Capture the cell that displays the provided text and extract its [X, Y] central coordinate. 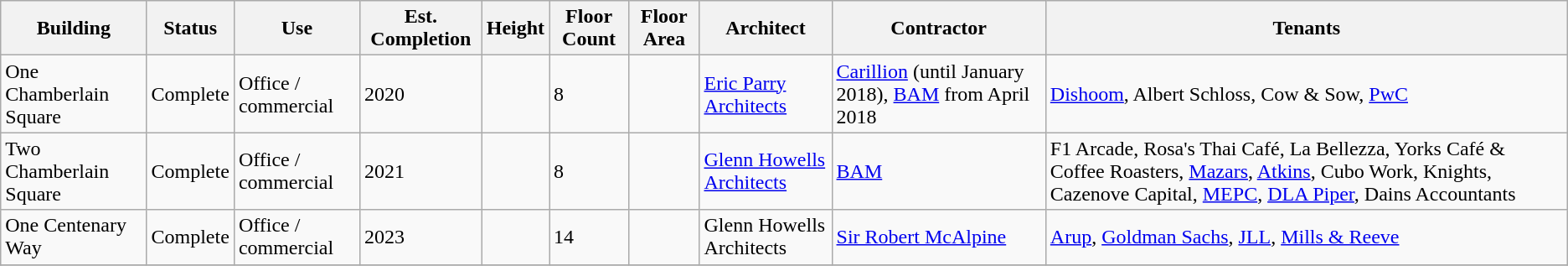
2020 [420, 94]
Contractor [938, 29]
Two Chamberlain Square [74, 171]
One Chamberlain Square [74, 94]
BAM [938, 171]
Sir Robert McAlpine [938, 237]
Floor Count [590, 29]
One Centenary Way [74, 237]
Carillion (until January 2018), BAM from April 2018 [938, 94]
Tenants [1307, 29]
2021 [420, 171]
Dishoom, Albert Schloss, Cow & Sow, PwC [1307, 94]
14 [590, 237]
Use [297, 29]
Status [190, 29]
Height [515, 29]
Arup, Goldman Sachs, JLL, Mills & Reeve [1307, 237]
Architect [766, 29]
Eric Parry Architects [766, 94]
Est. Completion [420, 29]
Building [74, 29]
Floor Area [664, 29]
2023 [420, 237]
